Identify which cell holds the provided text, then report its [X, Y] central coordinate. 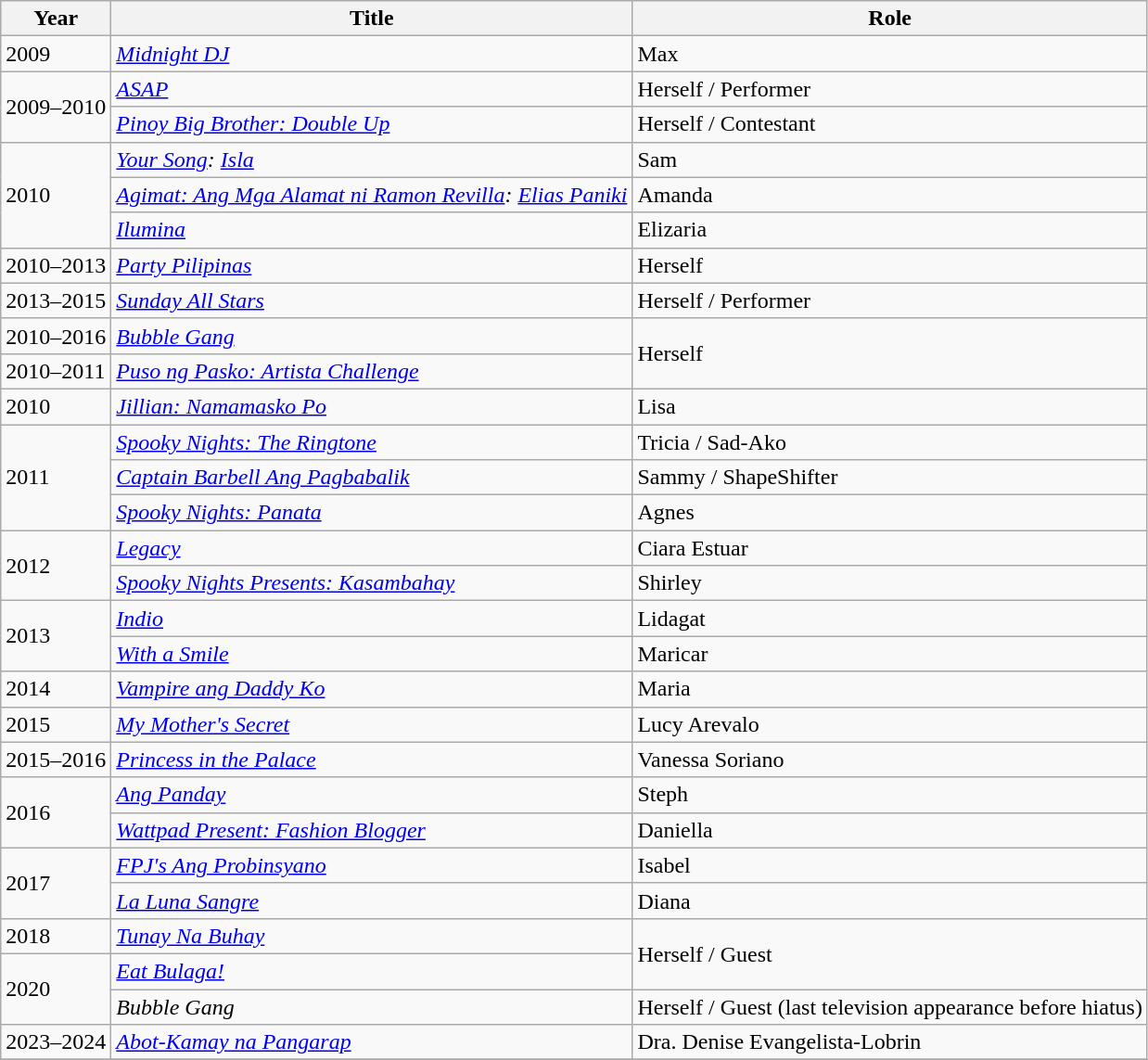
Princess in the Palace [372, 760]
Indio [372, 619]
Spooky Nights: The Ringtone [372, 442]
Steph [890, 795]
2020 [56, 989]
Ciara Estuar [890, 548]
Agimat: Ang Mga Alamat ni Ramon Revilla: Elias Paniki [372, 195]
Sunday All Stars [372, 300]
Captain Barbell Ang Pagbabalik [372, 478]
Jillian: Namamasko Po [372, 406]
Ang Panday [372, 795]
Role [890, 19]
Tunay Na Buhay [372, 936]
Agnes [890, 513]
2013 [56, 636]
Lisa [890, 406]
Spooky Nights Presents: Kasambahay [372, 583]
2017 [56, 883]
Sam [890, 160]
Puso ng Pasko: Artista Challenge [372, 371]
Daniella [890, 830]
Vampire ang Daddy Ko [372, 689]
Vanessa Soriano [890, 760]
Lucy Arevalo [890, 724]
2015–2016 [56, 760]
Herself / Guest [890, 953]
2012 [56, 566]
Maria [890, 689]
Your Song: Isla [372, 160]
2023–2024 [56, 1042]
ASAP [372, 89]
Legacy [372, 548]
Dra. Denise Evangelista-Lobrin [890, 1042]
2011 [56, 478]
Ilumina [372, 230]
2018 [56, 936]
2015 [56, 724]
2014 [56, 689]
Year [56, 19]
Elizaria [890, 230]
Wattpad Present: Fashion Blogger [372, 830]
Diana [890, 900]
2013–2015 [56, 300]
2010–2016 [56, 336]
FPJ's Ang Probinsyano [372, 865]
Lidagat [890, 619]
2010–2011 [56, 371]
2009–2010 [56, 107]
Herself / Contestant [890, 124]
La Luna Sangre [372, 900]
Title [372, 19]
Herself / Guest (last television appearance before hiatus) [890, 1006]
2009 [56, 54]
Spooky Nights: Panata [372, 513]
Shirley [890, 583]
Amanda [890, 195]
Sammy / ShapeShifter [890, 478]
2010–2013 [56, 265]
Isabel [890, 865]
Maricar [890, 654]
Max [890, 54]
With a Smile [372, 654]
Midnight DJ [372, 54]
Party Pilipinas [372, 265]
Tricia / Sad-Ako [890, 442]
My Mother's Secret [372, 724]
Eat Bulaga! [372, 971]
2016 [56, 812]
Abot-Kamay na Pangarap [372, 1042]
Pinoy Big Brother: Double Up [372, 124]
